Locate the cell with the specified text and output its [X, Y] center coordinate. 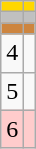
4 [12, 53]
6 [12, 129]
5 [12, 91]
